Scan for the cell matching the given text and deliver its [x, y] coordinate at center. 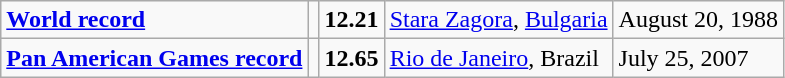
World record [154, 20]
July 25, 2007 [698, 58]
12.65 [352, 58]
Rio de Janeiro, Brazil [498, 58]
Pan American Games record [154, 58]
August 20, 1988 [698, 20]
12.21 [352, 20]
Stara Zagora, Bulgaria [498, 20]
